For the text-containing cell, return its midpoint in (X, Y) coordinate format. 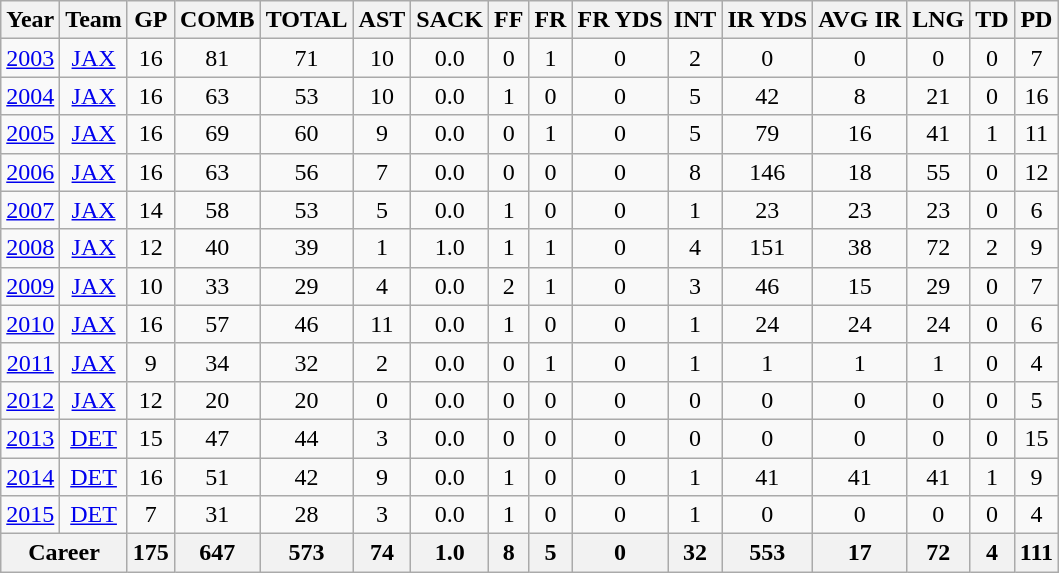
2007 (30, 210)
33 (217, 286)
GP (150, 20)
151 (768, 248)
SACK (450, 20)
AST (382, 20)
Team (94, 20)
TD (992, 20)
34 (217, 362)
Career (64, 553)
2004 (30, 96)
111 (1036, 553)
40 (217, 248)
LNG (938, 20)
57 (217, 324)
56 (306, 172)
175 (150, 553)
60 (306, 134)
146 (768, 172)
2011 (30, 362)
47 (217, 438)
FR YDS (620, 20)
2003 (30, 58)
553 (768, 553)
2005 (30, 134)
17 (860, 553)
69 (217, 134)
2013 (30, 438)
74 (382, 553)
38 (860, 248)
2009 (30, 286)
14 (150, 210)
Year (30, 20)
2015 (30, 515)
31 (217, 515)
21 (938, 96)
28 (306, 515)
647 (217, 553)
IR YDS (768, 20)
51 (217, 477)
AVG IR (860, 20)
18 (860, 172)
2006 (30, 172)
INT (695, 20)
79 (768, 134)
71 (306, 58)
2008 (30, 248)
55 (938, 172)
39 (306, 248)
FF (509, 20)
PD (1036, 20)
573 (306, 553)
FR (550, 20)
58 (217, 210)
81 (217, 58)
2012 (30, 400)
TOTAL (306, 20)
44 (306, 438)
2014 (30, 477)
COMB (217, 20)
2010 (30, 324)
